Pinpoint the cell where the given text exists, returning its [X, Y] midpoint coordinate. 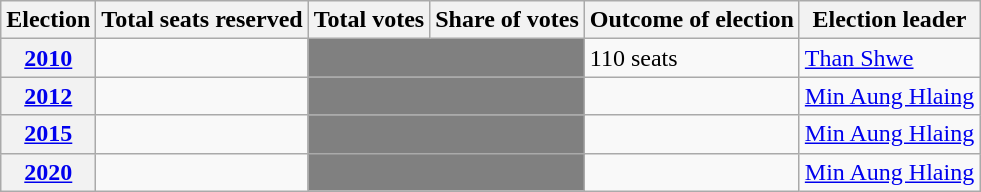
Total seats reserved [202, 20]
Outcome of election [692, 20]
2012 [48, 96]
Election leader [889, 20]
Than Shwe [889, 58]
Election [48, 20]
2015 [48, 134]
2020 [48, 172]
Share of votes [508, 20]
Total votes [369, 20]
2010 [48, 58]
110 seats [692, 58]
